Return [x, y] of the center of cell containing provided text 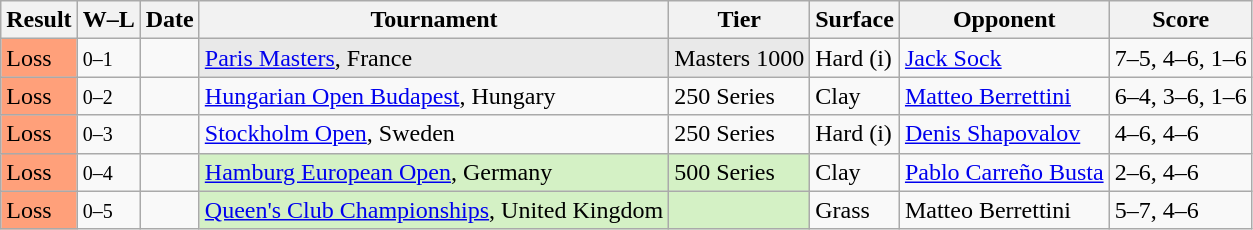
Tier [740, 20]
7–5, 4–6, 1–6 [1180, 58]
Result [39, 20]
Paris Masters, France [434, 58]
Masters 1000 [740, 58]
Grass [855, 210]
6–4, 3–6, 1–6 [1180, 96]
Denis Shapovalov [1004, 134]
Queen's Club Championships, United Kingdom [434, 210]
Pablo Carreño Busta [1004, 172]
W–L [108, 20]
Hamburg European Open, Germany [434, 172]
Score [1180, 20]
Hungarian Open Budapest, Hungary [434, 96]
0–5 [108, 210]
0–2 [108, 96]
0–3 [108, 134]
Opponent [1004, 20]
4–6, 4–6 [1180, 134]
5–7, 4–6 [1180, 210]
2–6, 4–6 [1180, 172]
Jack Sock [1004, 58]
Stockholm Open, Sweden [434, 134]
0–1 [108, 58]
0–4 [108, 172]
Date [170, 20]
Tournament [434, 20]
500 Series [740, 172]
Surface [855, 20]
